Scan for the cell matching the given text and deliver its [X, Y] coordinate at center. 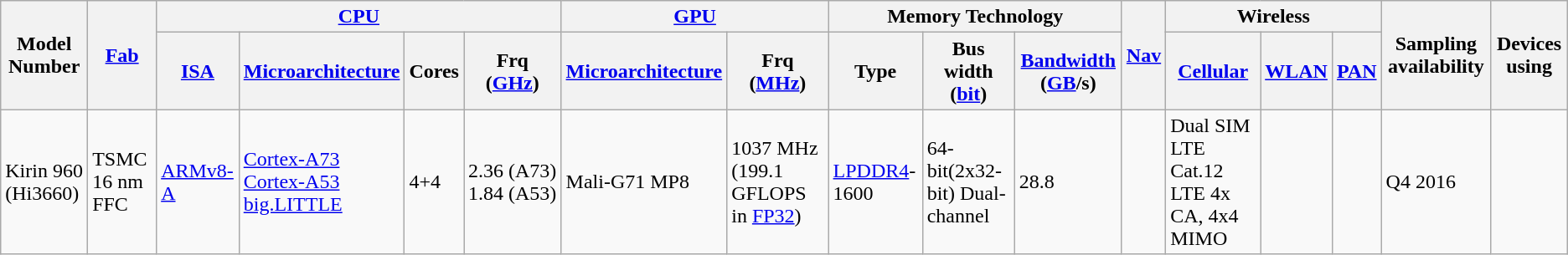
Sampling availability [1436, 55]
Dual SIM LTE Cat.12 LTE 4x CA, 4x4 MIMO [1213, 182]
PAN [1357, 71]
Devices using [1529, 55]
Kirin 960 (Hi3660) [44, 182]
TSMC 16 nm FFC [122, 182]
Mali-G71 MP8 [644, 182]
Model Number [44, 55]
Q4 2016 [1436, 182]
Bandwidth (GB/s) [1068, 71]
64-bit(2x32-bit) Dual-channel [968, 182]
2.36 (A73)1.84 (A53) [513, 182]
Memory Technology [975, 17]
GPU [695, 17]
LPDDR4-1600 [875, 182]
Cellular [1213, 71]
Type [875, 71]
Bus width (bit) [968, 71]
1037 MHz(199.1 GFLOPS in FP32) [777, 182]
Frq (MHz) [777, 71]
ISA [198, 71]
Cores [434, 71]
4+4 [434, 182]
WLAN [1297, 71]
ARMv8-A [198, 182]
CPU [358, 17]
Nav [1143, 55]
28.8 [1068, 182]
Frq (GHz) [513, 71]
Wireless [1273, 17]
Fab [122, 55]
Cortex-A73 Cortex-A53 big.LITTLE [322, 182]
